Scan for the cell matching the given text and deliver its [x, y] coordinate at center. 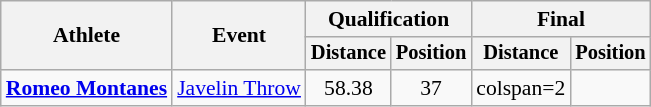
37 [431, 88]
Athlete [86, 36]
Final [560, 19]
Javelin Throw [239, 88]
Qualification [388, 19]
colspan=2 [520, 88]
Romeo Montanes [86, 88]
Event [239, 36]
58.38 [348, 88]
